For the text-containing cell, return its midpoint in (X, Y) coordinate format. 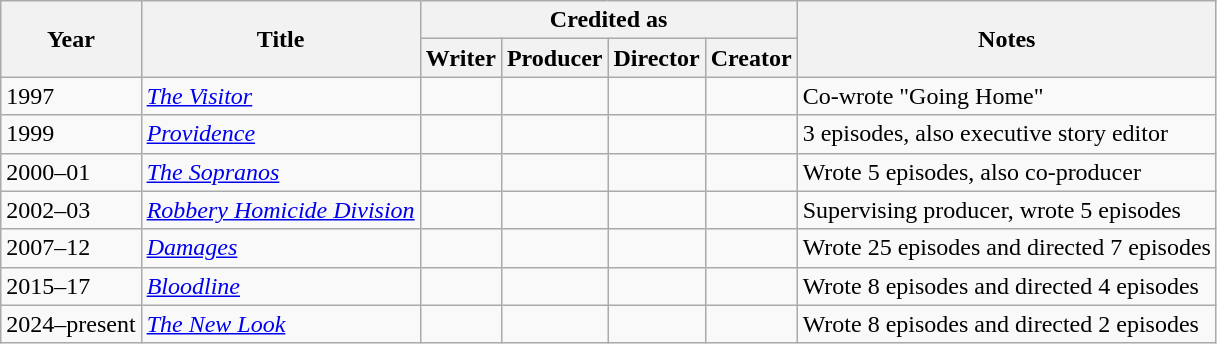
Creator (751, 58)
Notes (1006, 39)
3 episodes, also executive story editor (1006, 134)
The Visitor (280, 96)
Producer (554, 58)
Bloodline (280, 286)
The Sopranos (280, 172)
Director (656, 58)
Co-wrote "Going Home" (1006, 96)
2024–present (71, 324)
Writer (460, 58)
2007–12 (71, 248)
Supervising producer, wrote 5 episodes (1006, 210)
Robbery Homicide Division (280, 210)
Year (71, 39)
The New Look (280, 324)
Title (280, 39)
Wrote 8 episodes and directed 4 episodes (1006, 286)
Credited as (608, 20)
1999 (71, 134)
Damages (280, 248)
2015–17 (71, 286)
Providence (280, 134)
1997 (71, 96)
2002–03 (71, 210)
Wrote 25 episodes and directed 7 episodes (1006, 248)
Wrote 8 episodes and directed 2 episodes (1006, 324)
Wrote 5 episodes, also co-producer (1006, 172)
2000–01 (71, 172)
